Pinpoint the cell where the given text exists, returning its (X, Y) midpoint coordinate. 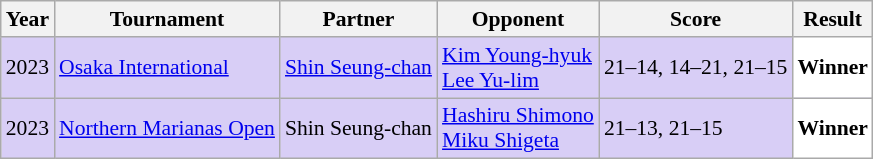
Osaka International (167, 68)
21–14, 14–21, 21–15 (696, 68)
Kim Young-hyuk Lee Yu-lim (518, 68)
Northern Marianas Open (167, 128)
Year (28, 19)
Score (696, 19)
Hashiru Shimono Miku Shigeta (518, 128)
Result (832, 19)
Partner (358, 19)
Tournament (167, 19)
21–13, 21–15 (696, 128)
Opponent (518, 19)
